From the cell containing the given text, extract its center point as (x, y) coordinate. 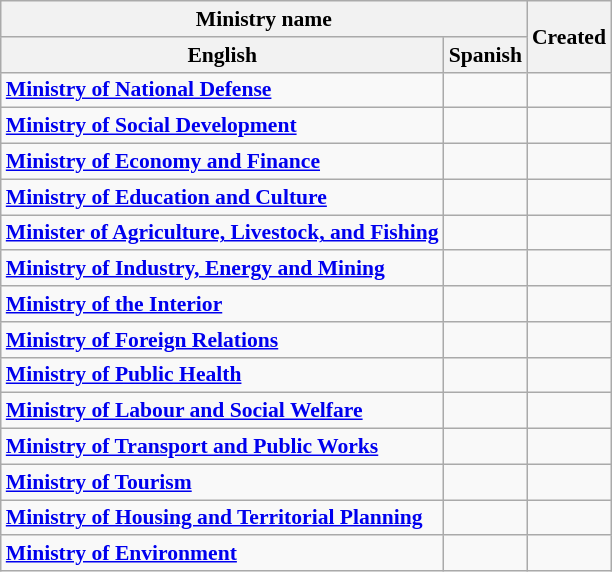
Ministry of Public Health (222, 375)
English (222, 55)
Ministry of Industry, Energy and Mining (222, 269)
Created (569, 36)
Spanish (486, 55)
Ministry of Economy and Finance (222, 162)
Ministry of National Defense (222, 90)
Ministry of Education and Culture (222, 197)
Minister of Agriculture, Livestock, and Fishing (222, 233)
Ministry of Housing and Territorial Planning (222, 518)
Ministry of the Interior (222, 304)
Ministry of Social Development (222, 126)
Ministry of Environment (222, 554)
Ministry of Foreign Relations (222, 340)
Ministry name (264, 19)
Ministry of Labour and Social Welfare (222, 411)
Ministry of Transport and Public Works (222, 447)
Ministry of Tourism (222, 482)
